Return the (X, Y) coordinate for the center point of the cell that contains the specified text.  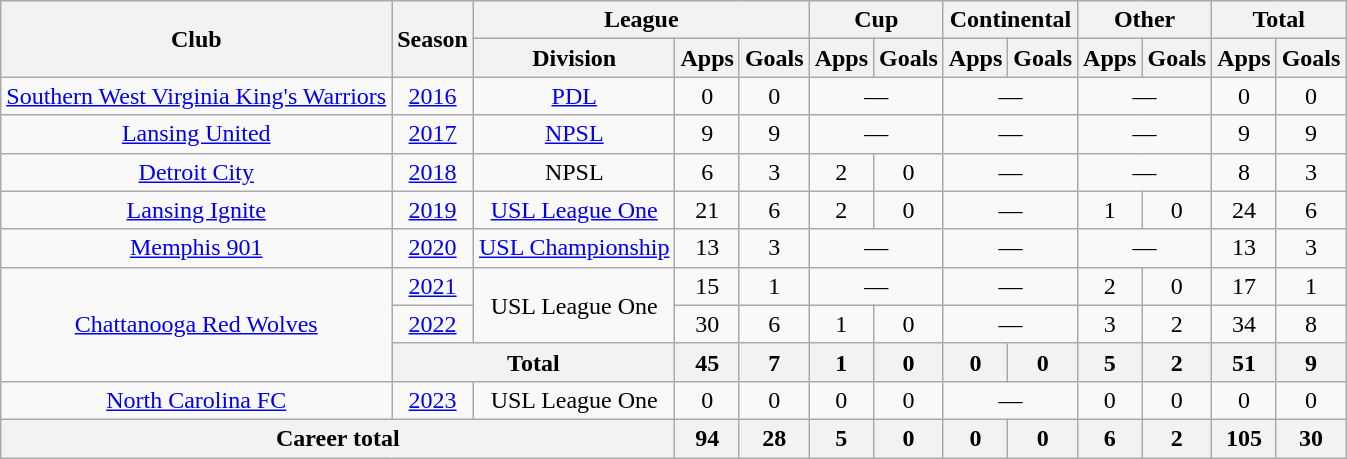
2018 (433, 172)
24 (1244, 210)
2017 (433, 134)
2019 (433, 210)
Lansing Ignite (196, 210)
Lansing United (196, 134)
105 (1244, 438)
7 (774, 362)
21 (707, 210)
2016 (433, 96)
Club (196, 39)
34 (1244, 324)
Detroit City (196, 172)
51 (1244, 362)
Other (1145, 20)
2023 (433, 400)
45 (707, 362)
Southern West Virginia King's Warriors (196, 96)
USL Championship (574, 248)
Memphis 901 (196, 248)
28 (774, 438)
Division (574, 58)
2020 (433, 248)
17 (1244, 286)
North Carolina FC (196, 400)
Cup (876, 20)
15 (707, 286)
Season (433, 39)
Continental (1010, 20)
2022 (433, 324)
League (641, 20)
PDL (574, 96)
Career total (338, 438)
94 (707, 438)
Chattanooga Red Wolves (196, 324)
2021 (433, 286)
